For the text-containing cell, return its midpoint in [x, y] coordinate format. 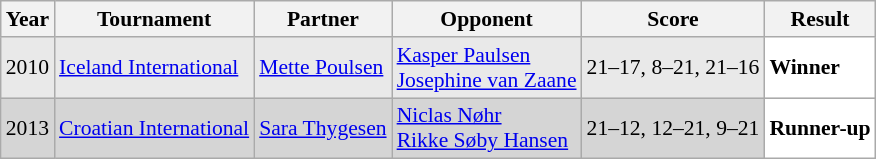
21–17, 8–21, 21–16 [674, 68]
Year [28, 19]
2010 [28, 68]
Iceland International [154, 68]
Result [820, 19]
Partner [322, 19]
Kasper Paulsen Josephine van Zaane [487, 68]
Score [674, 19]
Croatian International [154, 128]
21–12, 12–21, 9–21 [674, 128]
Niclas Nøhr Rikke Søby Hansen [487, 128]
Mette Poulsen [322, 68]
Winner [820, 68]
Sara Thygesen [322, 128]
2013 [28, 128]
Tournament [154, 19]
Opponent [487, 19]
Runner-up [820, 128]
